Output the (x, y) coordinate of the center of the cell containing the given text.  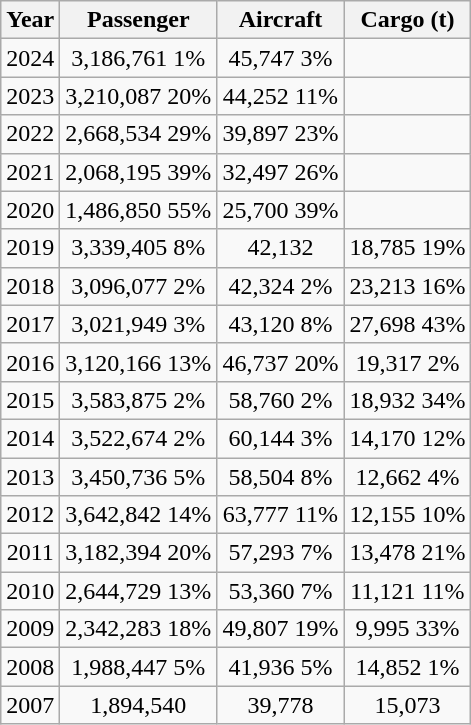
53,360 7% (280, 591)
Cargo (t) (408, 20)
2012 (30, 515)
25,700 39% (280, 210)
2009 (30, 629)
23,213 16% (408, 286)
13,478 21% (408, 553)
Year (30, 20)
12,155 10% (408, 515)
32,497 26% (280, 172)
1,988,447 5% (138, 667)
3,339,405 8% (138, 248)
2007 (30, 705)
2008 (30, 667)
2019 (30, 248)
2022 (30, 134)
11,121 11% (408, 591)
3,450,736 5% (138, 477)
2020 (30, 210)
3,210,087 20% (138, 96)
Aircraft (280, 20)
2011 (30, 553)
3,182,394 20% (138, 553)
58,760 2% (280, 400)
9,995 33% (408, 629)
3,642,842 14% (138, 515)
2021 (30, 172)
2,668,534 29% (138, 134)
2015 (30, 400)
27,698 43% (408, 324)
14,852 1% (408, 667)
42,324 2% (280, 286)
2018 (30, 286)
46,737 20% (280, 362)
60,144 3% (280, 438)
57,293 7% (280, 553)
2,644,729 13% (138, 591)
45,747 3% (280, 58)
3,096,077 2% (138, 286)
2024 (30, 58)
3,120,166 13% (138, 362)
3,186,761 1% (138, 58)
39,778 (280, 705)
2014 (30, 438)
2,342,283 18% (138, 629)
44,252 11% (280, 96)
58,504 8% (280, 477)
18,785 19% (408, 248)
Passenger (138, 20)
49,807 19% (280, 629)
63,777 11% (280, 515)
1,894,540 (138, 705)
2013 (30, 477)
42,132 (280, 248)
2023 (30, 96)
2010 (30, 591)
14,170 12% (408, 438)
1,486,850 55% (138, 210)
2017 (30, 324)
18,932 34% (408, 400)
3,021,949 3% (138, 324)
43,120 8% (280, 324)
39,897 23% (280, 134)
12,662 4% (408, 477)
2,068,195 39% (138, 172)
41,936 5% (280, 667)
3,583,875 2% (138, 400)
3,522,674 2% (138, 438)
15,073 (408, 705)
2016 (30, 362)
19,317 2% (408, 362)
